For the text-containing cell, return its midpoint in (X, Y) coordinate format. 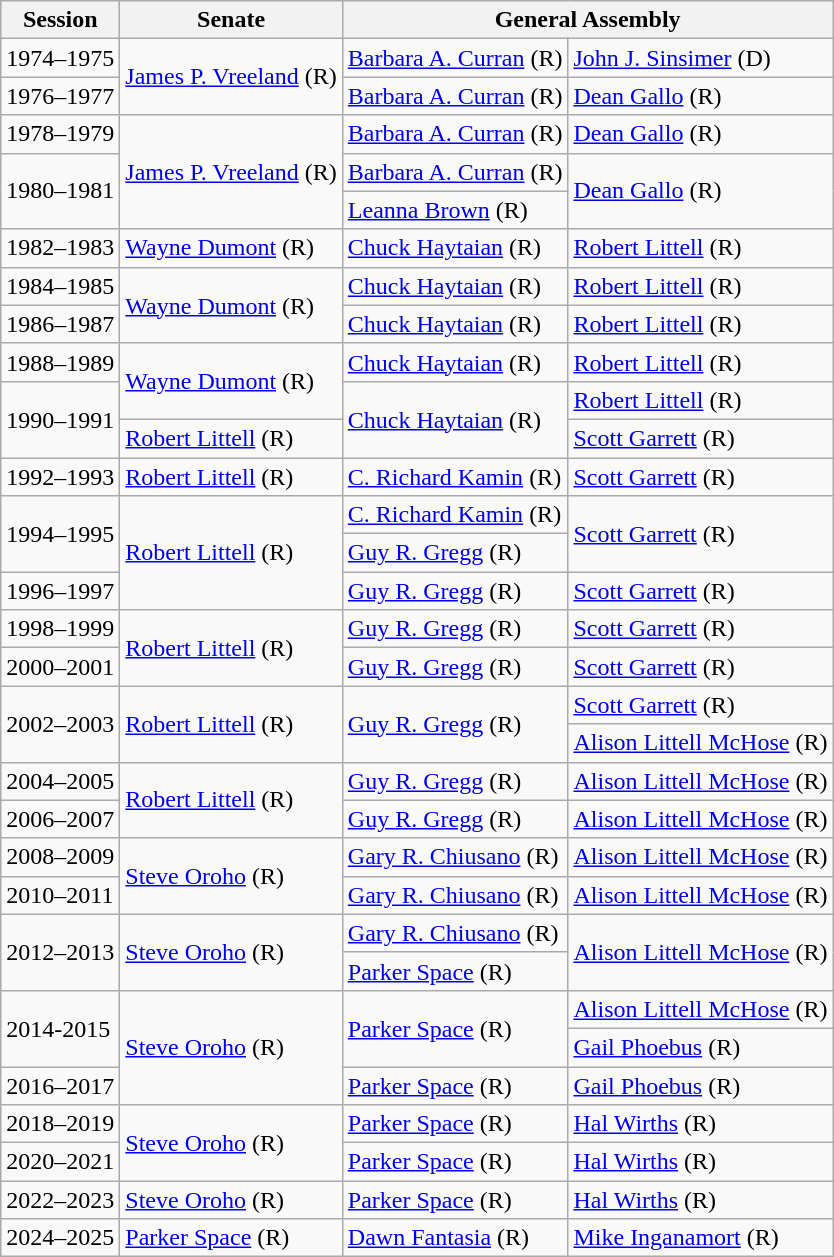
2012–2013 (60, 952)
2006–2007 (60, 819)
Session (60, 20)
1996–1997 (60, 591)
2010–2011 (60, 895)
2024–2025 (60, 1238)
1990–1991 (60, 419)
Mike Inganamort (R) (700, 1238)
1998–1999 (60, 629)
2014-2015 (60, 1028)
2002–2003 (60, 724)
Leanna Brown (R) (455, 210)
1978–1979 (60, 134)
2000–2001 (60, 667)
1984–1985 (60, 286)
General Assembly (588, 20)
1994–1995 (60, 534)
2020–2021 (60, 1162)
1986–1987 (60, 324)
1976–1977 (60, 96)
2004–2005 (60, 781)
John J. Sinsimer (D) (700, 58)
2016–2017 (60, 1085)
Dawn Fantasia (R) (455, 1238)
1974–1975 (60, 58)
1988–1989 (60, 362)
1980–1981 (60, 191)
2018–2019 (60, 1124)
1992–1993 (60, 477)
1982–1983 (60, 248)
Senate (231, 20)
2008–2009 (60, 857)
2022–2023 (60, 1200)
